Find where the given text appears and provide that cell's center as (x, y) coordinate. 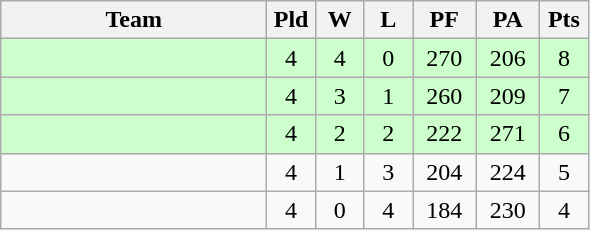
184 (444, 210)
224 (508, 172)
6 (564, 134)
209 (508, 96)
Team (134, 20)
L (388, 20)
206 (508, 58)
270 (444, 58)
Pts (564, 20)
204 (444, 172)
260 (444, 96)
230 (508, 210)
5 (564, 172)
PA (508, 20)
7 (564, 96)
PF (444, 20)
222 (444, 134)
W (340, 20)
8 (564, 58)
Pld (292, 20)
271 (508, 134)
